Capture the cell that displays the provided text and extract its (X, Y) central coordinate. 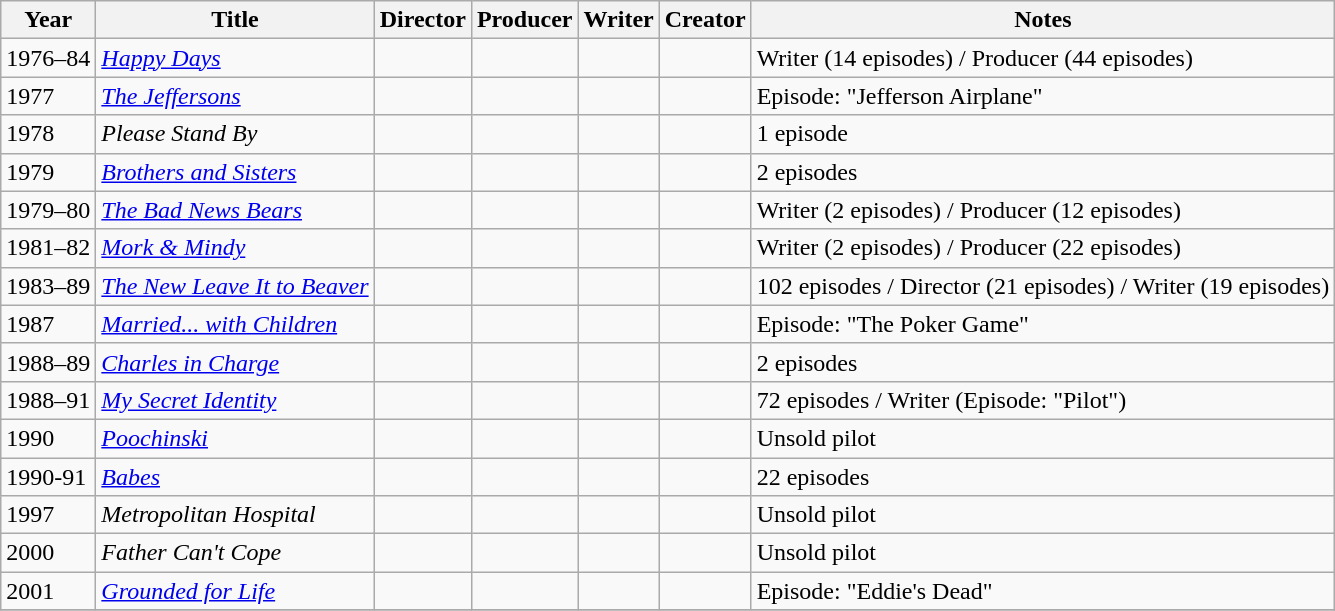
Mork & Mindy (235, 248)
Producer (524, 20)
Metropolitan Hospital (235, 515)
Notes (1043, 20)
1997 (48, 515)
Charles in Charge (235, 362)
1 episode (1043, 134)
Married... with Children (235, 324)
Year (48, 20)
Grounded for Life (235, 591)
The New Leave It to Beaver (235, 286)
1981–82 (48, 248)
1988–89 (48, 362)
1979 (48, 172)
Writer (14 episodes) / Producer (44 episodes) (1043, 58)
1976–84 (48, 58)
Writer (2 episodes) / Producer (12 episodes) (1043, 210)
2001 (48, 591)
1990 (48, 438)
Episode: "Jefferson Airplane" (1043, 96)
The Jeffersons (235, 96)
The Bad News Bears (235, 210)
1979–80 (48, 210)
Happy Days (235, 58)
Episode: "Eddie's Dead" (1043, 591)
Please Stand By (235, 134)
Babes (235, 477)
Title (235, 20)
1983–89 (48, 286)
Creator (705, 20)
Poochinski (235, 438)
Writer (618, 20)
72 episodes / Writer (Episode: "Pilot") (1043, 400)
1988–91 (48, 400)
1977 (48, 96)
1987 (48, 324)
Father Can't Cope (235, 553)
1990-91 (48, 477)
Director (422, 20)
My Secret Identity (235, 400)
Episode: "The Poker Game" (1043, 324)
Brothers and Sisters (235, 172)
102 episodes / Director (21 episodes) / Writer (19 episodes) (1043, 286)
2000 (48, 553)
1978 (48, 134)
Writer (2 episodes) / Producer (22 episodes) (1043, 248)
22 episodes (1043, 477)
